For the text-containing cell, return its midpoint in (X, Y) coordinate format. 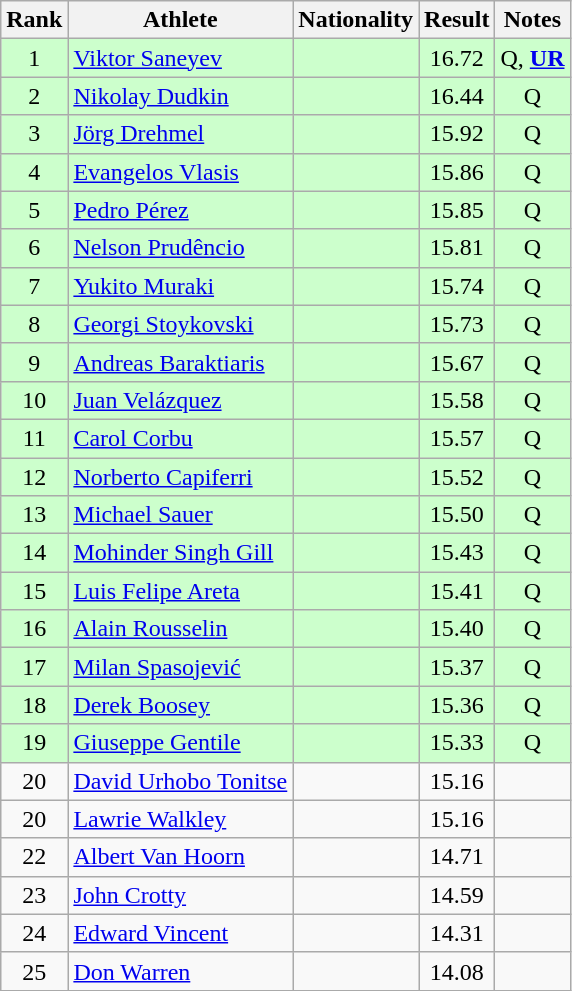
Mohinder Singh Gill (180, 553)
15.67 (457, 362)
15.58 (457, 400)
9 (34, 362)
24 (34, 933)
10 (34, 400)
11 (34, 438)
15.57 (457, 438)
25 (34, 971)
16.72 (457, 58)
Pedro Pérez (180, 210)
Norberto Capiferri (180, 477)
18 (34, 705)
Don Warren (180, 971)
Q, UR (532, 58)
15 (34, 591)
5 (34, 210)
23 (34, 895)
15.41 (457, 591)
22 (34, 857)
Nikolay Dudkin (180, 96)
15.85 (457, 210)
Michael Sauer (180, 515)
Milan Spasojević (180, 667)
Notes (532, 20)
Carol Corbu (180, 438)
3 (34, 134)
15.52 (457, 477)
14.31 (457, 933)
Georgi Stoykovski (180, 324)
Athlete (180, 20)
15.40 (457, 629)
15.37 (457, 667)
15.50 (457, 515)
1 (34, 58)
15.33 (457, 743)
8 (34, 324)
Rank (34, 20)
Yukito Muraki (180, 286)
Nationality (356, 20)
12 (34, 477)
13 (34, 515)
Albert Van Hoorn (180, 857)
Andreas Baraktiaris (180, 362)
15.92 (457, 134)
19 (34, 743)
Giuseppe Gentile (180, 743)
17 (34, 667)
Evangelos Vlasis (180, 172)
6 (34, 248)
16 (34, 629)
14.08 (457, 971)
Luis Felipe Areta (180, 591)
15.86 (457, 172)
14.71 (457, 857)
Result (457, 20)
14 (34, 553)
Edward Vincent (180, 933)
15.73 (457, 324)
John Crotty (180, 895)
Viktor Saneyev (180, 58)
7 (34, 286)
15.74 (457, 286)
Lawrie Walkley (180, 819)
15.43 (457, 553)
2 (34, 96)
4 (34, 172)
15.36 (457, 705)
16.44 (457, 96)
15.81 (457, 248)
Alain Rousselin (180, 629)
Derek Boosey (180, 705)
Juan Velázquez (180, 400)
Nelson Prudêncio (180, 248)
14.59 (457, 895)
David Urhobo Tonitse (180, 781)
Jörg Drehmel (180, 134)
